Search for the cell housing the specified text and yield its [X, Y] center coordinate. 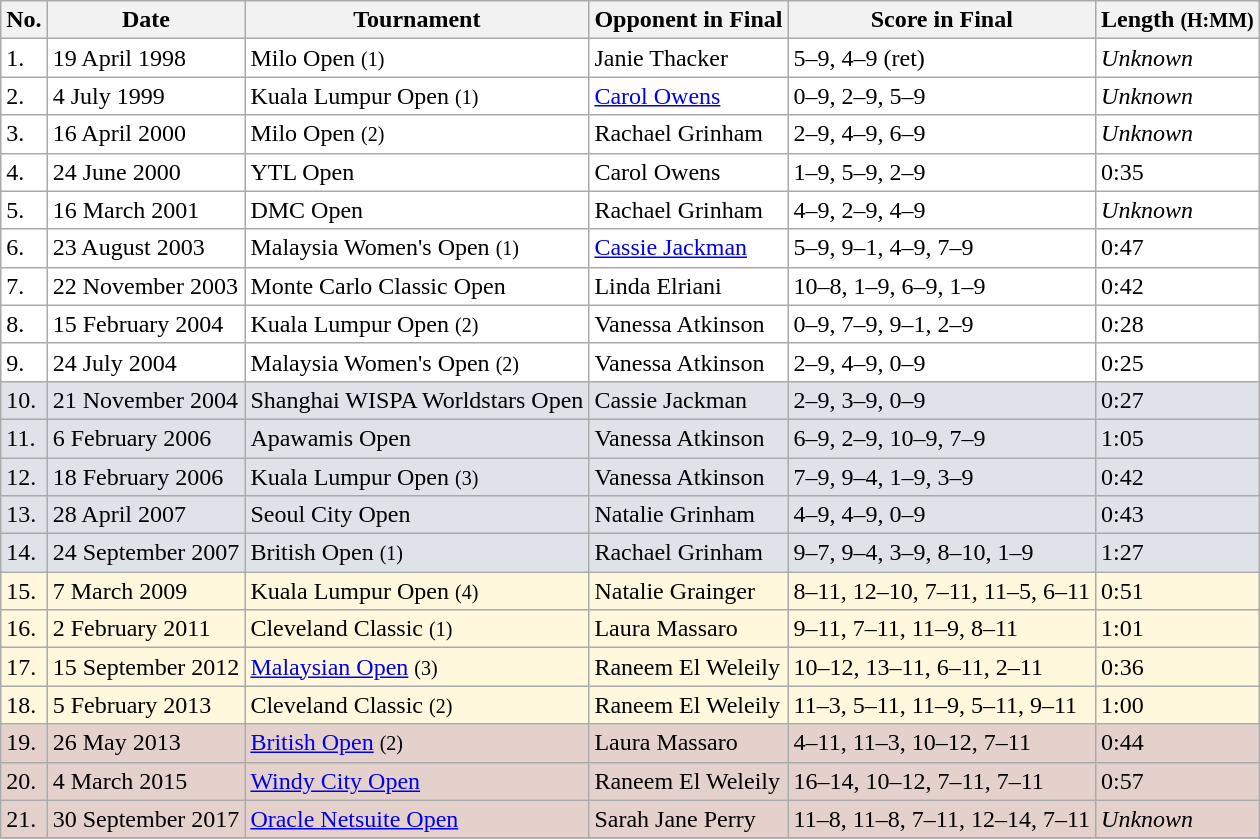
11. [24, 438]
16 April 2000 [146, 134]
4 March 2015 [146, 781]
5–9, 4–9 (ret) [942, 58]
6. [24, 248]
Oracle Netsuite Open [417, 819]
17. [24, 667]
2 February 2011 [146, 629]
3. [24, 134]
28 April 2007 [146, 515]
19 April 1998 [146, 58]
Kuala Lumpur Open (4) [417, 591]
15 February 2004 [146, 324]
9. [24, 362]
Linda Elriani [688, 286]
24 June 2000 [146, 172]
10–12, 13–11, 6–11, 2–11 [942, 667]
Shanghai WISPA Worldstars Open [417, 400]
30 September 2017 [146, 819]
Milo Open (2) [417, 134]
Natalie Grinham [688, 515]
12. [24, 477]
Score in Final [942, 20]
19. [24, 743]
Windy City Open [417, 781]
8. [24, 324]
Natalie Grainger [688, 591]
2. [24, 96]
4 July 1999 [146, 96]
18 February 2006 [146, 477]
7. [24, 286]
16–14, 10–12, 7–11, 7–11 [942, 781]
26 May 2013 [146, 743]
7 March 2009 [146, 591]
Length (H:MM) [1178, 20]
Sarah Jane Perry [688, 819]
0–9, 2–9, 5–9 [942, 96]
1–9, 5–9, 2–9 [942, 172]
0:44 [1178, 743]
7–9, 9–4, 1–9, 3–9 [942, 477]
15 September 2012 [146, 667]
Malaysia Women's Open (2) [417, 362]
5. [24, 210]
18. [24, 705]
1:00 [1178, 705]
Kuala Lumpur Open (3) [417, 477]
1. [24, 58]
Date [146, 20]
16 March 2001 [146, 210]
Monte Carlo Classic Open [417, 286]
Apawamis Open [417, 438]
20. [24, 781]
0:27 [1178, 400]
Cleveland Classic (2) [417, 705]
0–9, 7–9, 9–1, 2–9 [942, 324]
Kuala Lumpur Open (2) [417, 324]
1:27 [1178, 553]
10. [24, 400]
0:35 [1178, 172]
23 August 2003 [146, 248]
4–11, 11–3, 10–12, 7–11 [942, 743]
2–9, 4–9, 6–9 [942, 134]
6 February 2006 [146, 438]
8–11, 12–10, 7–11, 11–5, 6–11 [942, 591]
10–8, 1–9, 6–9, 1–9 [942, 286]
9–7, 9–4, 3–9, 8–10, 1–9 [942, 553]
Cleveland Classic (1) [417, 629]
4. [24, 172]
21 November 2004 [146, 400]
0:47 [1178, 248]
4–9, 2–9, 4–9 [942, 210]
5 February 2013 [146, 705]
5–9, 9–1, 4–9, 7–9 [942, 248]
Tournament [417, 20]
4–9, 4–9, 0–9 [942, 515]
0:43 [1178, 515]
British Open (2) [417, 743]
Malaysia Women's Open (1) [417, 248]
6–9, 2–9, 10–9, 7–9 [942, 438]
Milo Open (1) [417, 58]
13. [24, 515]
British Open (1) [417, 553]
2–9, 4–9, 0–9 [942, 362]
0:25 [1178, 362]
0:57 [1178, 781]
Opponent in Final [688, 20]
Kuala Lumpur Open (1) [417, 96]
11–8, 11–8, 7–11, 12–14, 7–11 [942, 819]
9–11, 7–11, 11–9, 8–11 [942, 629]
14. [24, 553]
21. [24, 819]
0:51 [1178, 591]
0:36 [1178, 667]
11–3, 5–11, 11–9, 5–11, 9–11 [942, 705]
24 September 2007 [146, 553]
1:01 [1178, 629]
16. [24, 629]
15. [24, 591]
Seoul City Open [417, 515]
No. [24, 20]
1:05 [1178, 438]
Janie Thacker [688, 58]
Malaysian Open (3) [417, 667]
22 November 2003 [146, 286]
2–9, 3–9, 0–9 [942, 400]
0:28 [1178, 324]
24 July 2004 [146, 362]
YTL Open [417, 172]
DMC Open [417, 210]
